Locate the cell with the specified text and output its (x, y) center coordinate. 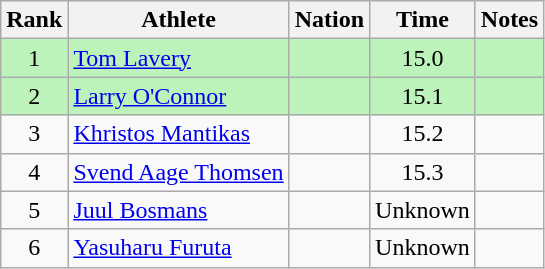
Khristos Mantikas (178, 134)
1 (34, 58)
Nation (329, 20)
2 (34, 96)
5 (34, 210)
15.1 (423, 96)
6 (34, 248)
4 (34, 172)
Rank (34, 20)
15.0 (423, 58)
3 (34, 134)
Svend Aage Thomsen (178, 172)
Athlete (178, 20)
Larry O'Connor (178, 96)
15.2 (423, 134)
Tom Lavery (178, 58)
15.3 (423, 172)
Notes (509, 20)
Yasuharu Furuta (178, 248)
Juul Bosmans (178, 210)
Time (423, 20)
